Pinpoint the cell where the given text exists, returning its (x, y) midpoint coordinate. 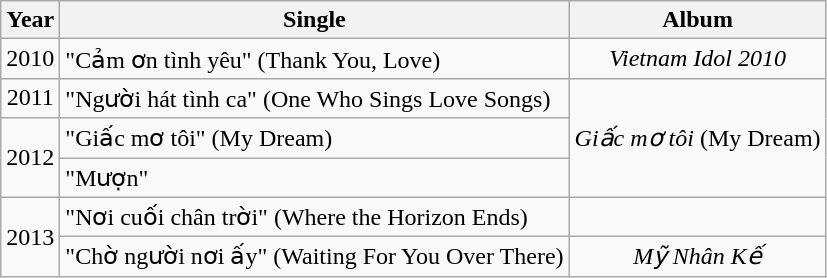
Giấc mơ tôi (My Dream) (698, 138)
"Người hát tình ca" (One Who Sings Love Songs) (314, 98)
2013 (30, 236)
Mỹ Nhân Kế (698, 257)
Album (698, 20)
2010 (30, 59)
Single (314, 20)
"Chờ người nơi ấy" (Waiting For You Over There) (314, 257)
2011 (30, 98)
Vietnam Idol 2010 (698, 59)
"Giấc mơ tôi" (My Dream) (314, 138)
2012 (30, 158)
"Cảm ơn tình yêu" (Thank You, Love) (314, 59)
"Mượn" (314, 178)
"Nơi cuối chân trời" (Where the Horizon Ends) (314, 217)
Year (30, 20)
